Locate the cell with the specified text and output its (x, y) center coordinate. 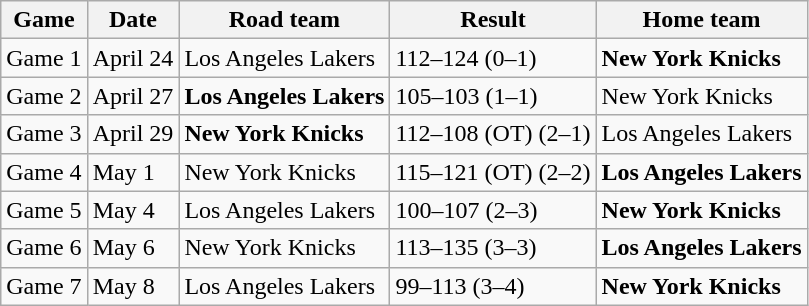
April 27 (133, 96)
Home team (702, 20)
Game 6 (44, 248)
105–103 (1–1) (493, 96)
Road team (284, 20)
May 4 (133, 210)
100–107 (2–3) (493, 210)
Game 3 (44, 134)
112–124 (0–1) (493, 58)
113–135 (3–3) (493, 248)
99–113 (3–4) (493, 286)
112–108 (OT) (2–1) (493, 134)
May 1 (133, 172)
Game 5 (44, 210)
Date (133, 20)
April 24 (133, 58)
Game 4 (44, 172)
Game 2 (44, 96)
Game 1 (44, 58)
115–121 (OT) (2–2) (493, 172)
Game (44, 20)
May 8 (133, 286)
Result (493, 20)
Game 7 (44, 286)
May 6 (133, 248)
April 29 (133, 134)
